Detect which cell encompasses the target text, then output its [X, Y] center coordinate. 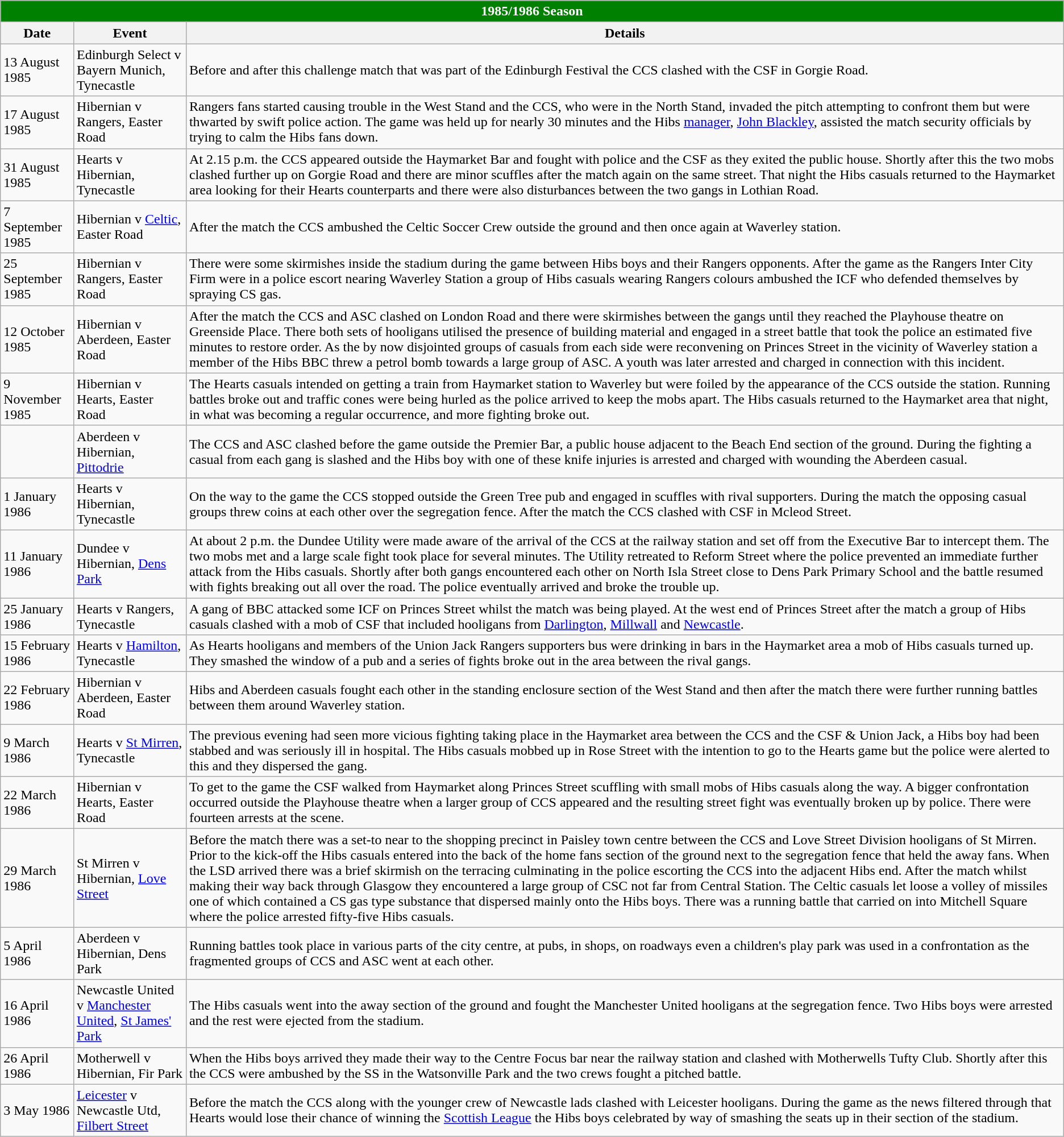
22 March 1986 [38, 803]
15 February 1986 [38, 654]
7 September 1985 [38, 227]
Motherwell v Hibernian, Fir Park [130, 1065]
9 March 1986 [38, 750]
25 September 1985 [38, 279]
Edinburgh Select v Bayern Munich, Tynecastle [130, 70]
16 April 1986 [38, 1013]
3 May 1986 [38, 1110]
1985/1986 Season [532, 11]
26 April 1986 [38, 1065]
Before and after this challenge match that was part of the Edinburgh Festival the CCS clashed with the CSF in Gorgie Road. [625, 70]
Newcastle United v Manchester United, St James' Park [130, 1013]
St Mirren v Hibernian, Love Street [130, 878]
Dundee v Hibernian, Dens Park [130, 564]
Leicester v Newcastle Utd, Filbert Street [130, 1110]
29 March 1986 [38, 878]
12 October 1985 [38, 339]
22 February 1986 [38, 698]
31 August 1985 [38, 175]
Hearts v Hamilton, Tynecastle [130, 654]
1 January 1986 [38, 504]
5 April 1986 [38, 953]
Hearts v Rangers, Tynecastle [130, 616]
25 January 1986 [38, 616]
Hibernian v Celtic, Easter Road [130, 227]
11 January 1986 [38, 564]
Aberdeen v Hibernian, Dens Park [130, 953]
Details [625, 33]
9 November 1985 [38, 399]
Date [38, 33]
Event [130, 33]
17 August 1985 [38, 122]
Hearts v St Mirren, Tynecastle [130, 750]
Aberdeen v Hibernian, Pittodrie [130, 451]
13 August 1985 [38, 70]
After the match the CCS ambushed the Celtic Soccer Crew outside the ground and then once again at Waverley station. [625, 227]
